Pinpoint the cell where the given text exists, returning its (x, y) midpoint coordinate. 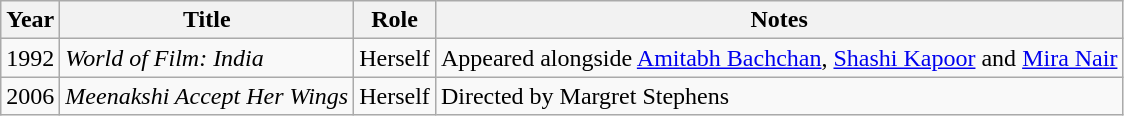
1992 (30, 58)
World of Film: India (207, 58)
Directed by Margret Stephens (779, 96)
2006 (30, 96)
Appeared alongside Amitabh Bachchan, Shashi Kapoor and Mira Nair (779, 58)
Year (30, 20)
Meenakshi Accept Her Wings (207, 96)
Role (395, 20)
Notes (779, 20)
Title (207, 20)
